Identify which cell holds the provided text, then report its (X, Y) central coordinate. 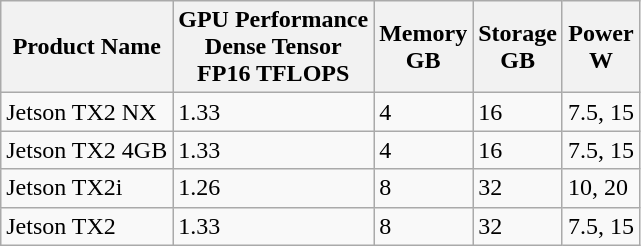
PowerW (600, 47)
Product Name (87, 47)
Jetson TX2 (87, 226)
StorageGB (518, 47)
1.26 (274, 188)
10, 20 (600, 188)
GPU PerformanceDense TensorFP16 TFLOPS (274, 47)
Jetson TX2 NX (87, 112)
Jetson TX2i (87, 188)
MemoryGB (424, 47)
Jetson TX2 4GB (87, 150)
